Identify which cell holds the provided text, then report its [X, Y] central coordinate. 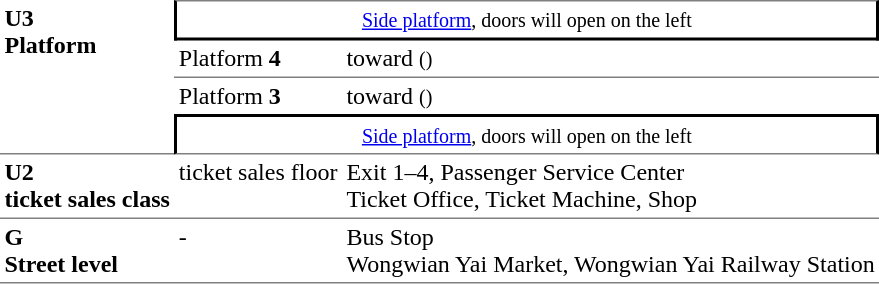
Platform 4 [258, 59]
U2ticket sales class [87, 186]
GStreet level [87, 251]
Exit 1–4, Passenger Service CenterTicket Office, Ticket Machine, Shop [610, 186]
Platform 3 [258, 96]
Bus StopWongwian Yai Market, Wongwian Yai Railway Station [610, 251]
ticket sales floor [258, 186]
U3Platform [87, 77]
- [258, 251]
